Pinpoint the cell where the given text exists, returning its [x, y] midpoint coordinate. 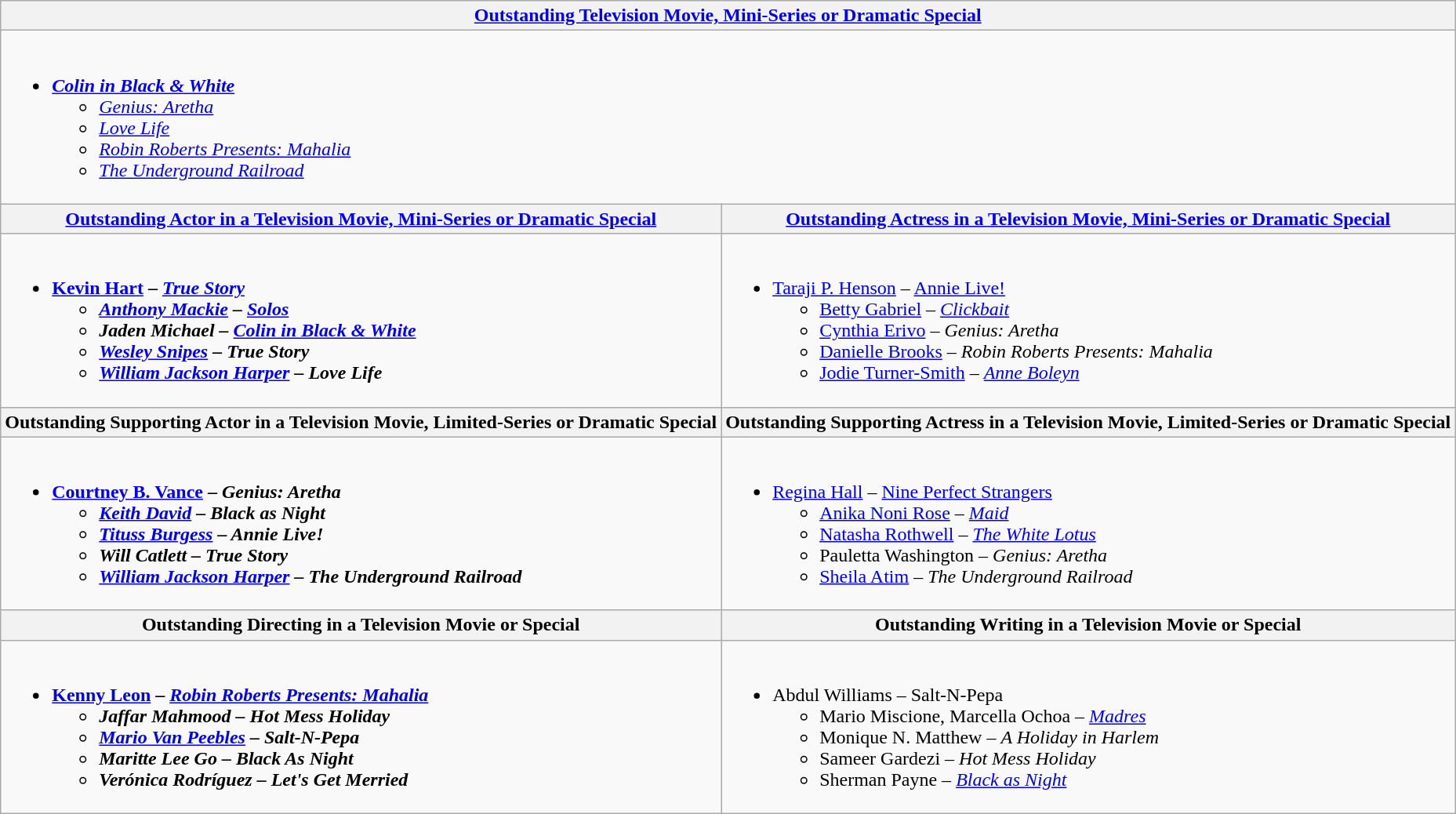
Outstanding Supporting Actor in a Television Movie, Limited-Series or Dramatic Special [361, 422]
Outstanding Actress in a Television Movie, Mini-Series or Dramatic Special [1088, 219]
Kevin Hart – True StoryAnthony Mackie – SolosJaden Michael – Colin in Black & WhiteWesley Snipes – True StoryWilliam Jackson Harper – Love Life [361, 320]
Outstanding Writing in a Television Movie or Special [1088, 625]
Outstanding Directing in a Television Movie or Special [361, 625]
Colin in Black & WhiteGenius: ArethaLove LifeRobin Roberts Presents: MahaliaThe Underground Railroad [728, 118]
Outstanding Supporting Actress in a Television Movie, Limited-Series or Dramatic Special [1088, 422]
Outstanding Actor in a Television Movie, Mini-Series or Dramatic Special [361, 219]
Outstanding Television Movie, Mini-Series or Dramatic Special [728, 16]
